Capture the cell that displays the provided text and extract its (X, Y) central coordinate. 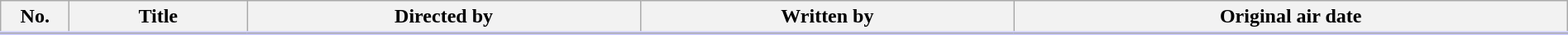
Written by (828, 17)
Title (159, 17)
No. (35, 17)
Directed by (444, 17)
Original air date (1290, 17)
